Return the (X, Y) coordinate for the center point of the cell that contains the specified text.  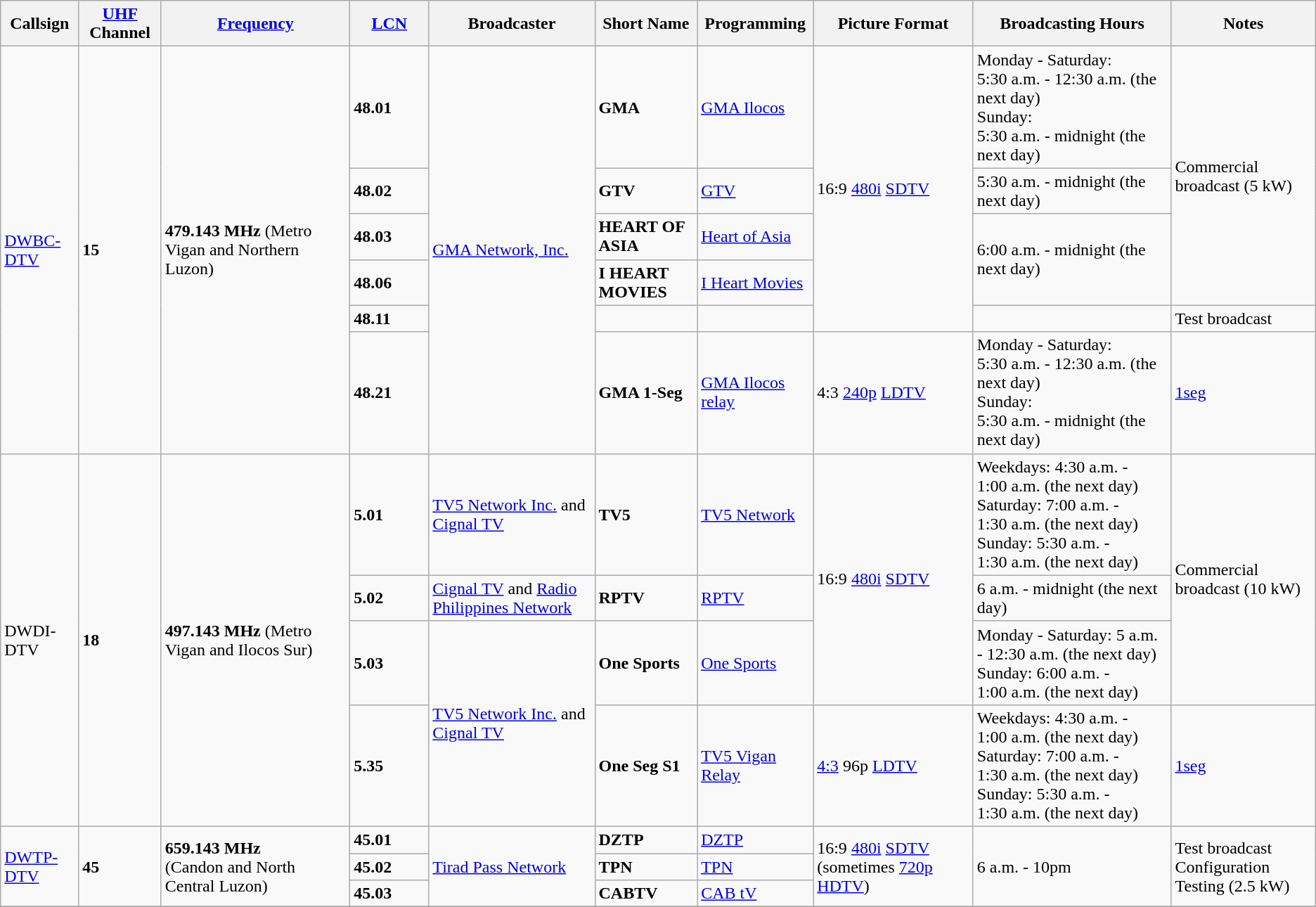
4:3 96p LDTV (894, 765)
Test broadcast (1243, 319)
I Heart Movies (755, 283)
48.21 (389, 392)
48.02 (389, 191)
45.03 (389, 894)
45.01 (389, 840)
6 a.m. - midnight (the next day) (1072, 598)
TV5 (646, 515)
GMA Network, Inc. (512, 250)
GMA Ilocos (755, 107)
497.143 MHz (Metro Vigan and Ilocos Sur) (255, 640)
Heart of Asia (755, 236)
Broadcasting Hours (1072, 24)
Programming (755, 24)
Cignal TV and Radio Philippines Network (512, 598)
5.35 (389, 765)
GMA 1-Seg (646, 392)
5.03 (389, 662)
Frequency (255, 24)
Short Name (646, 24)
48.03 (389, 236)
15 (120, 250)
Notes (1243, 24)
Monday - Saturday: 5 a.m. - 12:30 a.m. (the next day) Sunday: 6:00 a.m. - 1:00 a.m. (the next day) (1072, 662)
5:30 a.m. - midnight (the next day) (1072, 191)
Commercial broadcast (5 kW) (1243, 176)
DWTP-DTV (39, 866)
Broadcaster (512, 24)
CABTV (646, 894)
One Seg S1 (646, 765)
I HEART MOVIES (646, 283)
LCN (389, 24)
659.143 MHz(Candon and North Central Luzon) (255, 866)
GMA Ilocos relay (755, 392)
GMA (646, 107)
6:00 a.m. - midnight (the next day) (1072, 259)
479.143 MHz (Metro Vigan and Northern Luzon) (255, 250)
Test broadcastConfiguration Testing (2.5 kW) (1243, 866)
45.02 (389, 867)
16:9 480i SDTV (sometimes 720p HDTV) (894, 866)
48.06 (389, 283)
TV5 Vigan Relay (755, 765)
Tirad Pass Network (512, 866)
18 (120, 640)
4:3 240p LDTV (894, 392)
48.11 (389, 319)
5.01 (389, 515)
Picture Format (894, 24)
Callsign (39, 24)
UHF Channel (120, 24)
CAB tV (755, 894)
HEART OF ASIA (646, 236)
48.01 (389, 107)
TV5 Network (755, 515)
DWBC-DTV (39, 250)
6 a.m. - 10pm (1072, 866)
Commercial broadcast (10 kW) (1243, 579)
5.02 (389, 598)
DWDI-DTV (39, 640)
45 (120, 866)
